Return the [x, y] coordinate for the center point of the cell that contains the specified text.  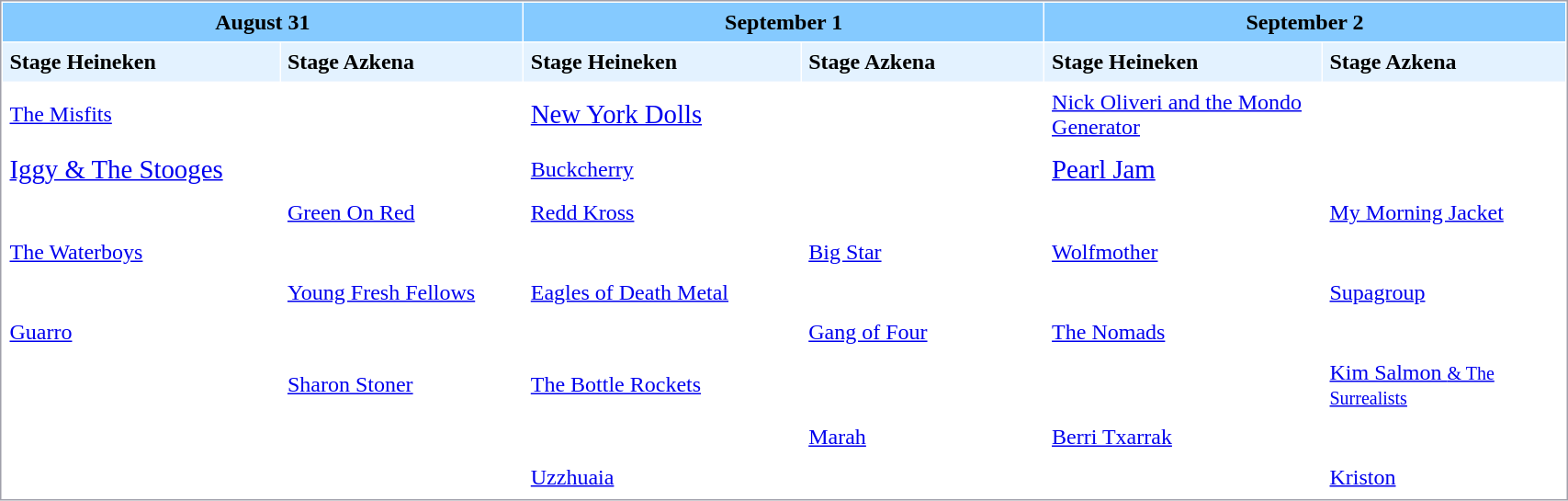
August 31 [263, 22]
Eagles of Death Metal [661, 292]
Green On Red [400, 212]
Big Star [922, 253]
Iggy & The Stooges [141, 169]
Kim Salmon & The Surrealists [1444, 384]
Berri Txarrak [1183, 437]
Kriston [1444, 477]
Pearl Jam [1183, 169]
September 1 [784, 22]
New York Dolls [661, 114]
Guarro [141, 332]
The Nomads [1183, 332]
Gang of Four [922, 332]
The Misfits [141, 114]
Redd Kross [661, 212]
Young Fresh Fellows [400, 292]
Marah [922, 437]
My Morning Jacket [1444, 212]
Sharon Stoner [400, 384]
Wolfmother [1183, 253]
Uzzhuaia [661, 477]
September 2 [1305, 22]
Supagroup [1444, 292]
Buckcherry [661, 169]
The Waterboys [141, 253]
The Bottle Rockets [661, 384]
Nick Oliveri and the Mondo Generator [1183, 114]
